Provide the [x, y] coordinate of the cell's center where the given text is located.  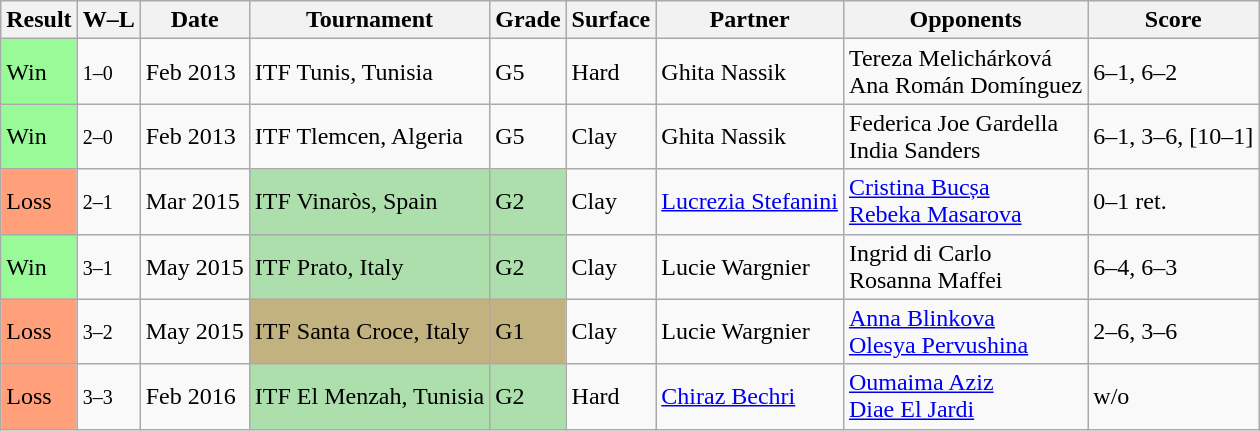
Surface [611, 20]
Anna Blinkova Olesya Pervushina [965, 332]
Tournament [369, 20]
w/o [1174, 396]
ITF Vinaròs, Spain [369, 202]
6–4, 6–3 [1174, 266]
1–0 [108, 72]
ITF Santa Croce, Italy [369, 332]
6–1, 6–2 [1174, 72]
G1 [528, 332]
Score [1174, 20]
2–6, 3–6 [1174, 332]
2–1 [108, 202]
Cristina Bucșa Rebeka Masarova [965, 202]
Feb 2016 [194, 396]
3–2 [108, 332]
Partner [750, 20]
ITF Prato, Italy [369, 266]
Grade [528, 20]
Tereza Melichárková Ana Román Domínguez [965, 72]
Date [194, 20]
ITF El Menzah, Tunisia [369, 396]
Opponents [965, 20]
3–1 [108, 266]
Oumaima Aziz Diae El Jardi [965, 396]
W–L [108, 20]
ITF Tlemcen, Algeria [369, 136]
3–3 [108, 396]
ITF Tunis, Tunisia [369, 72]
Chiraz Bechri [750, 396]
Mar 2015 [194, 202]
Ingrid di Carlo Rosanna Maffei [965, 266]
2–0 [108, 136]
0–1 ret. [1174, 202]
6–1, 3–6, [10–1] [1174, 136]
Result [39, 20]
Lucrezia Stefanini [750, 202]
Federica Joe Gardella India Sanders [965, 136]
